Search for the cell housing the specified text and yield its [X, Y] center coordinate. 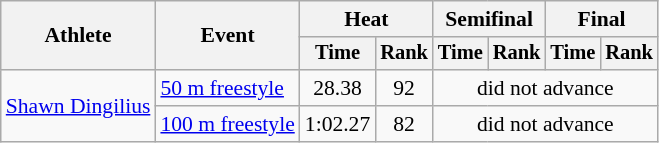
Shawn Dingilius [78, 106]
50 m freestyle [227, 88]
Athlete [78, 36]
82 [404, 124]
100 m freestyle [227, 124]
Event [227, 36]
92 [404, 88]
Semifinal [489, 19]
Heat [366, 19]
1:02.27 [338, 124]
Final [601, 19]
28.38 [338, 88]
